Detect which cell encompasses the target text, then output its [X, Y] center coordinate. 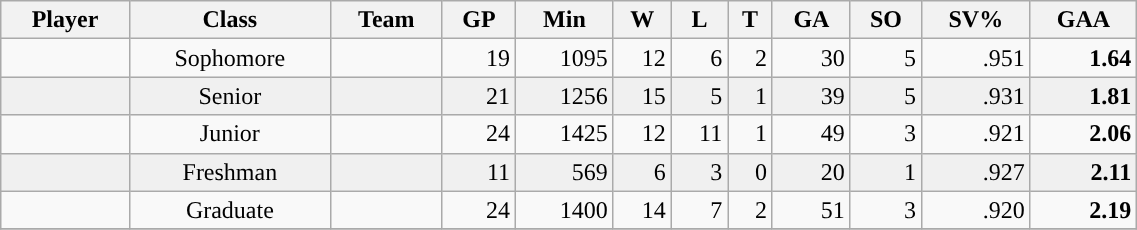
21 [478, 96]
.951 [976, 58]
1256 [565, 96]
1.64 [1084, 58]
Team [387, 20]
GP [478, 20]
2.19 [1084, 210]
7 [700, 210]
30 [811, 58]
2.06 [1084, 134]
T [750, 20]
Graduate [230, 210]
.920 [976, 210]
15 [642, 96]
1425 [565, 134]
.931 [976, 96]
569 [565, 172]
GAA [1084, 20]
Junior [230, 134]
SV% [976, 20]
Sophomore [230, 58]
Senior [230, 96]
51 [811, 210]
0 [750, 172]
19 [478, 58]
L [700, 20]
39 [811, 96]
49 [811, 134]
1400 [565, 210]
SO [886, 20]
Min [565, 20]
1095 [565, 58]
Player [65, 20]
W [642, 20]
.927 [976, 172]
.921 [976, 134]
Class [230, 20]
1.81 [1084, 96]
GA [811, 20]
20 [811, 172]
14 [642, 210]
2.11 [1084, 172]
Freshman [230, 172]
